Output the (X, Y) coordinate of the center of the cell containing the given text.  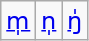
ŋ̍ (75, 21)
m̩ (18, 21)
n̩ (49, 21)
